Pinpoint the cell where the given text exists, returning its [X, Y] midpoint coordinate. 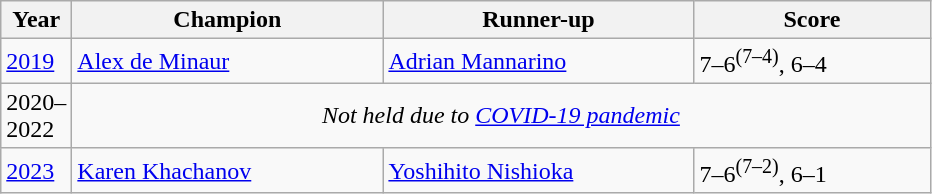
Runner-up [538, 20]
2020–2022 [36, 116]
Year [36, 20]
Adrian Mannarino [538, 62]
Alex de Minaur [228, 62]
2019 [36, 62]
2023 [36, 170]
Not held due to COVID-19 pandemic [501, 116]
7–6(7–4), 6–4 [812, 62]
7–6(7–2), 6–1 [812, 170]
Score [812, 20]
Yoshihito Nishioka [538, 170]
Karen Khachanov [228, 170]
Champion [228, 20]
